Detect which cell encompasses the target text, then output its (x, y) center coordinate. 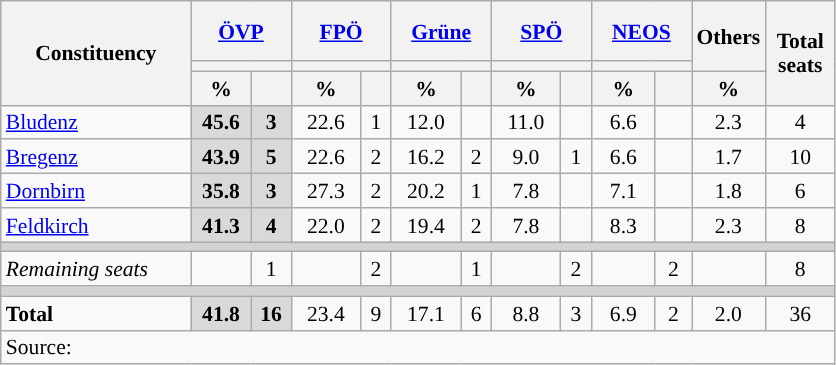
43.9 (221, 157)
35.8 (221, 191)
20.2 (426, 191)
22.0 (326, 225)
8.3 (623, 225)
9.0 (526, 157)
19.4 (426, 225)
5 (271, 157)
27.3 (326, 191)
23.4 (326, 313)
Remaining seats (96, 269)
7.1 (623, 191)
FPÖ (341, 31)
Total (96, 313)
ÖVP (241, 31)
10 (800, 157)
Others (729, 36)
45.6 (221, 122)
1.8 (729, 191)
8.8 (526, 313)
36 (800, 313)
Dornbirn (96, 191)
NEOS (641, 31)
2.0 (729, 313)
9 (376, 313)
Bludenz (96, 122)
16 (271, 313)
17.1 (426, 313)
16.2 (426, 157)
1.7 (729, 157)
Totalseats (800, 53)
6.9 (623, 313)
Feldkirch (96, 225)
Bregenz (96, 157)
Grüne (441, 31)
SPÖ (541, 31)
Constituency (96, 53)
Source: (418, 347)
41.3 (221, 225)
12.0 (426, 122)
41.8 (221, 313)
11.0 (526, 122)
